Pinpoint the cell where the given text exists, returning its [x, y] midpoint coordinate. 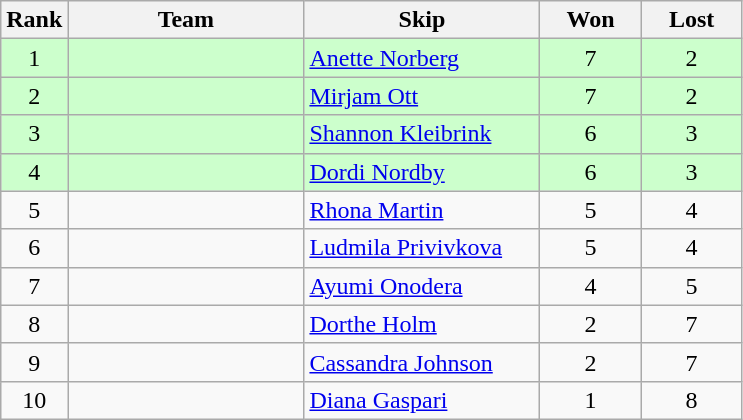
Ayumi Onodera [422, 286]
Dordi Nordby [422, 172]
Ludmila Privivkova [422, 248]
Diana Gaspari [422, 400]
Shannon Kleibrink [422, 134]
10 [34, 400]
Lost [692, 20]
Team [186, 20]
9 [34, 362]
Rhona Martin [422, 210]
Rank [34, 20]
Won [590, 20]
Skip [422, 20]
Cassandra Johnson [422, 362]
Mirjam Ott [422, 96]
Dorthe Holm [422, 324]
Anette Norberg [422, 58]
